Extract the (x, y) coordinate from the center of the cell holding the provided text.  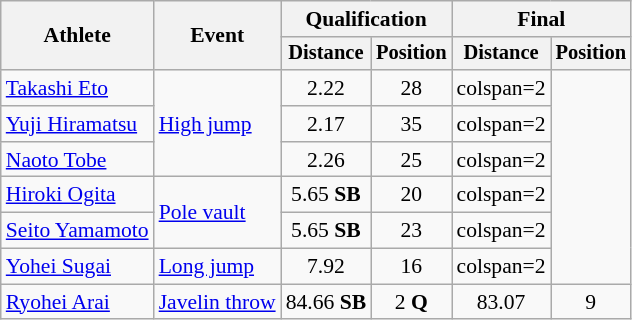
Ryohei Arai (78, 302)
83.07 (502, 302)
Athlete (78, 36)
35 (411, 124)
28 (411, 88)
16 (411, 267)
High jump (218, 124)
2.26 (326, 160)
Long jump (218, 267)
20 (411, 195)
2.22 (326, 88)
Yuji Hiramatsu (78, 124)
Yohei Sugai (78, 267)
Takashi Eto (78, 88)
Javelin throw (218, 302)
Naoto Tobe (78, 160)
Final (542, 19)
25 (411, 160)
Seito Yamamoto (78, 231)
23 (411, 231)
2.17 (326, 124)
7.92 (326, 267)
Pole vault (218, 212)
9 (591, 302)
Qualification (366, 19)
84.66 SB (326, 302)
2 Q (411, 302)
Hiroki Ogita (78, 195)
Event (218, 36)
